Output the [x, y] coordinate of the center of the cell containing the given text.  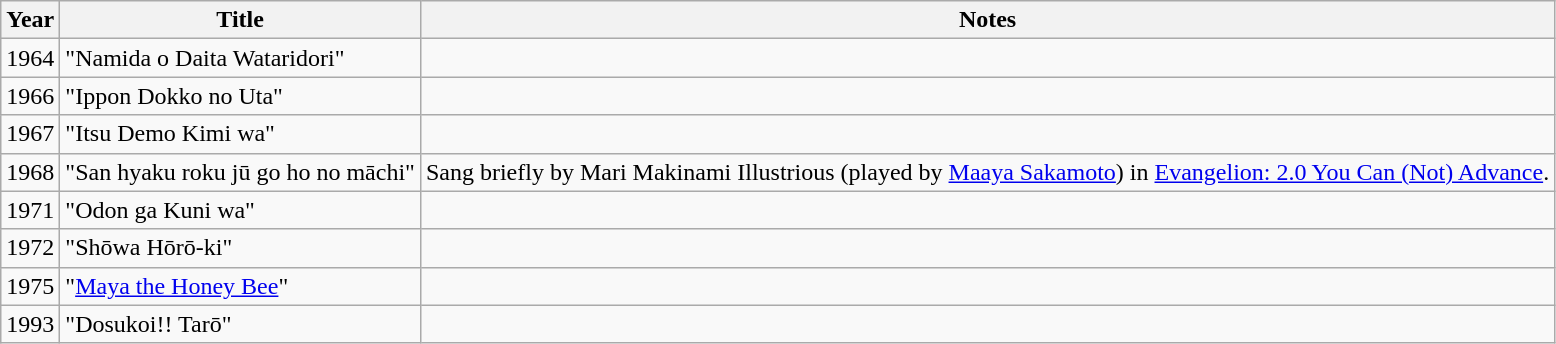
"San hyaku roku jū go ho no māchi" [240, 172]
Title [240, 20]
"Maya the Honey Bee" [240, 286]
1975 [30, 286]
1967 [30, 134]
"Ippon Dokko no Uta" [240, 96]
1968 [30, 172]
1966 [30, 96]
1964 [30, 58]
"Itsu Demo Kimi wa" [240, 134]
Year [30, 20]
"Shōwa Hōrō-ki" [240, 248]
1972 [30, 248]
"Odon ga Kuni wa" [240, 210]
1971 [30, 210]
"Namida o Daita Wataridori" [240, 58]
1993 [30, 324]
Sang briefly by Mari Makinami Illustrious (played by Maaya Sakamoto) in Evangelion: 2.0 You Can (Not) Advance. [987, 172]
Notes [987, 20]
"Dosukoi!! Tarō" [240, 324]
